Search for the cell housing the specified text and yield its [x, y] center coordinate. 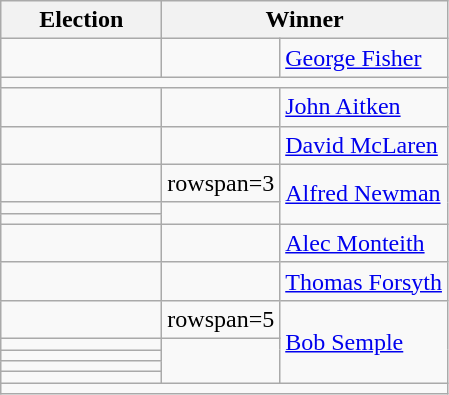
David McLaren [364, 145]
rowspan=5 [221, 319]
Alfred Newman [364, 194]
Thomas Forsyth [364, 281]
Alec Monteith [364, 243]
Bob Semple [364, 341]
rowspan=3 [221, 183]
George Fisher [364, 58]
Winner [305, 20]
John Aitken [364, 107]
Election [82, 20]
